Locate the cell with the specified text and output its (X, Y) center coordinate. 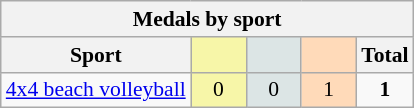
4x4 beach volleyball (96, 90)
Sport (96, 55)
Total (384, 55)
Medals by sport (208, 19)
